Return [X, Y] of the center of cell containing provided text 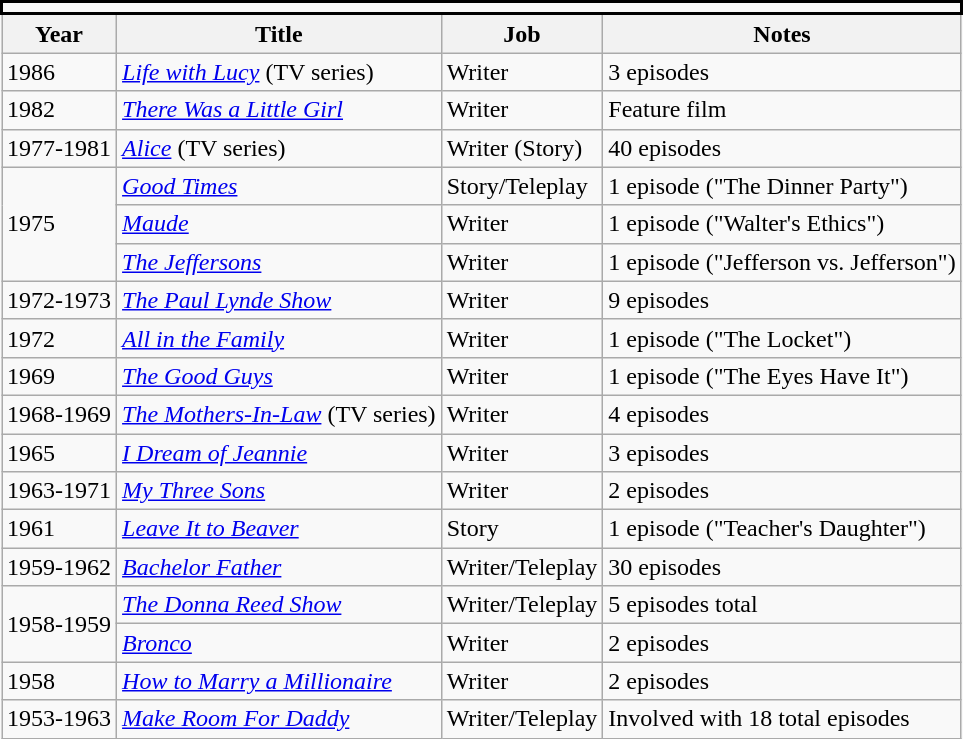
The Jeffersons [280, 262]
1953-1963 [60, 719]
1963-1971 [60, 491]
The Mothers-In-Law (TV series) [280, 414]
1972-1973 [60, 300]
1977-1981 [60, 148]
1 episode ("The Eyes Have It") [782, 376]
All in the Family [280, 338]
Bachelor Father [280, 567]
Alice (TV series) [280, 148]
1975 [60, 224]
Good Times [280, 186]
1958 [60, 681]
Year [60, 34]
Maude [280, 224]
Bronco [280, 643]
The Paul Lynde Show [280, 300]
1 episode ("Walter's Ethics") [782, 224]
Title [280, 34]
My Three Sons [280, 491]
4 episodes [782, 414]
1958-1959 [60, 624]
1968-1969 [60, 414]
Writer (Story) [522, 148]
1961 [60, 529]
1982 [60, 110]
The Donna Reed Show [280, 605]
5 episodes total [782, 605]
1972 [60, 338]
1 episode ("Teacher's Daughter") [782, 529]
40 episodes [782, 148]
The Good Guys [280, 376]
Story [522, 529]
1959-1962 [60, 567]
I Dream of Jeannie [280, 453]
1969 [60, 376]
Notes [782, 34]
1 episode ("The Dinner Party") [782, 186]
1 episode ("The Locket") [782, 338]
Life with Lucy (TV series) [280, 72]
1 episode ("Jefferson vs. Jefferson") [782, 262]
Involved with 18 total episodes [782, 719]
9 episodes [782, 300]
Leave It to Beaver [280, 529]
1986 [60, 72]
Make Room For Daddy [280, 719]
Feature film [782, 110]
Story/Teleplay [522, 186]
Job [522, 34]
30 episodes [782, 567]
How to Marry a Millionaire [280, 681]
There Was a Little Girl [280, 110]
1965 [60, 453]
